Find where the given text appears and provide that cell's center as (x, y) coordinate. 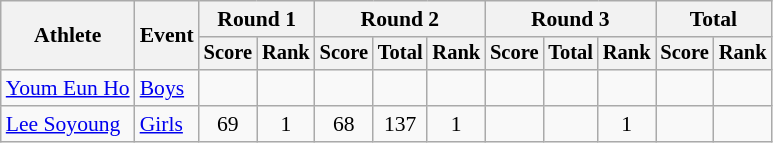
68 (344, 124)
69 (228, 124)
Round 2 (400, 19)
Round 3 (570, 19)
Boys (167, 88)
Event (167, 36)
Lee Soyoung (68, 124)
Youm Eun Ho (68, 88)
137 (400, 124)
Athlete (68, 36)
Girls (167, 124)
Round 1 (257, 19)
